Detect which cell encompasses the target text, then output its (X, Y) center coordinate. 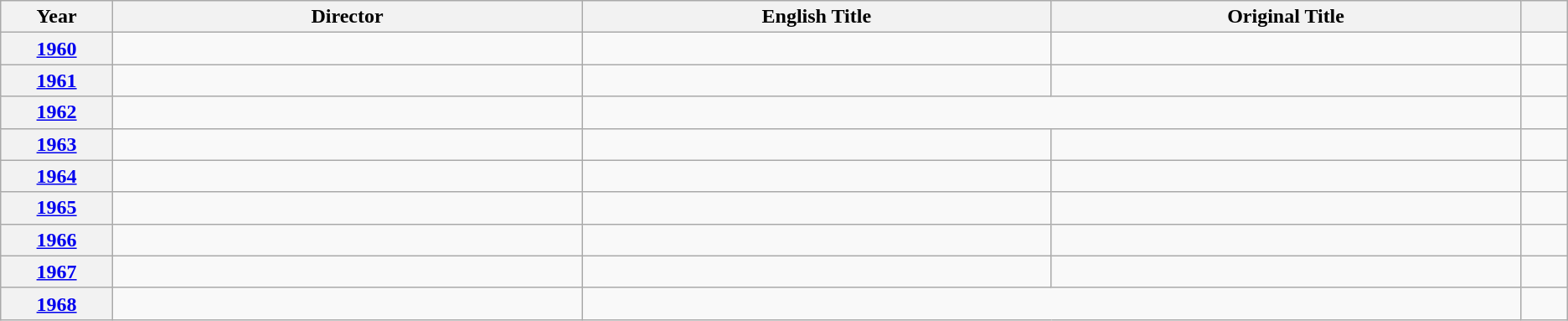
Year (57, 17)
1967 (57, 272)
1968 (57, 303)
Director (347, 17)
1966 (57, 240)
1962 (57, 112)
Original Title (1286, 17)
1960 (57, 49)
1963 (57, 144)
1961 (57, 80)
English Title (817, 17)
1965 (57, 208)
1964 (57, 176)
